Search for the cell housing the specified text and yield its [X, Y] center coordinate. 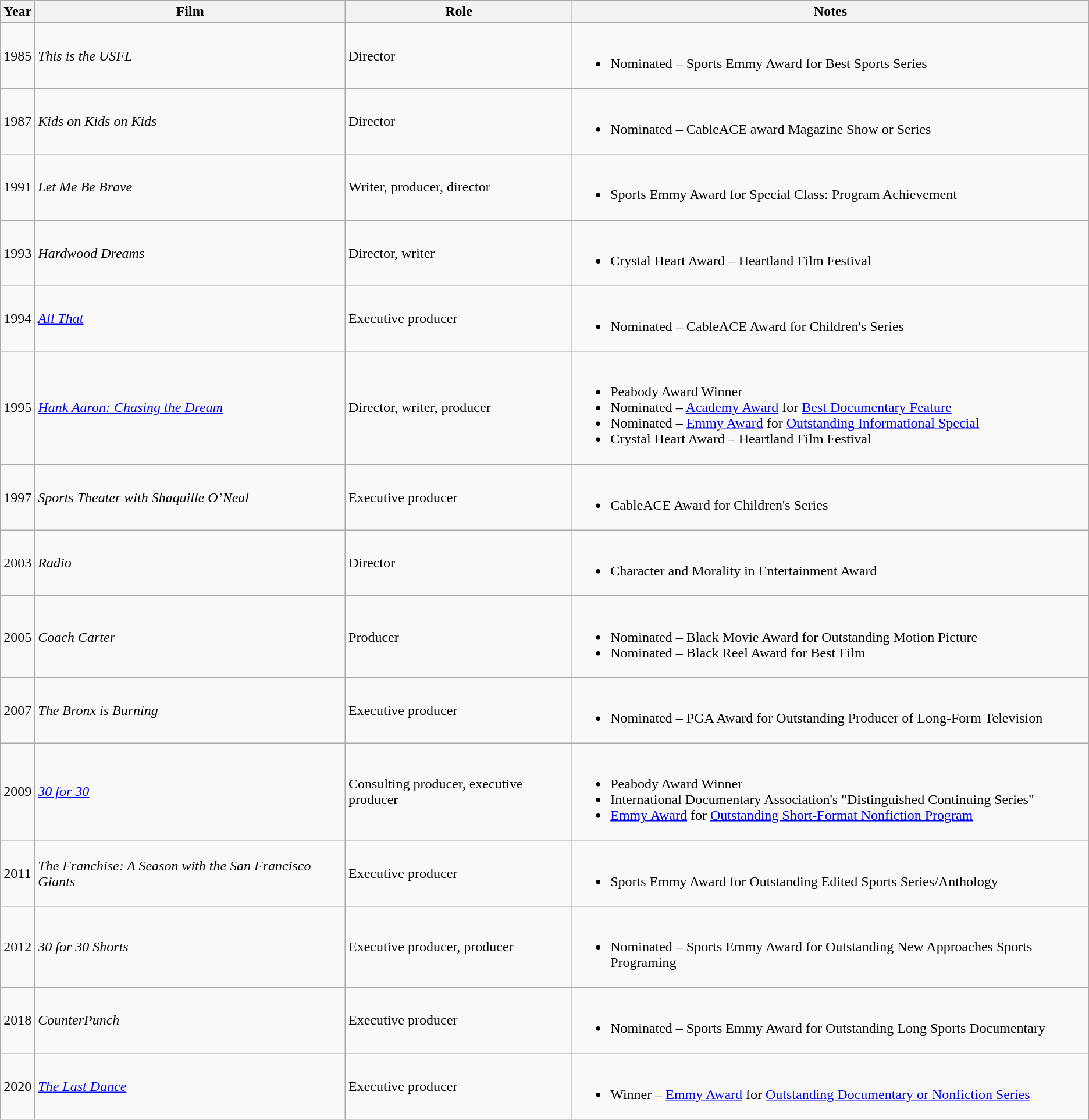
Sports Theater with Shaquille O’Neal [190, 497]
Sports Emmy Award for Outstanding Edited Sports Series/Anthology [831, 873]
Producer [459, 637]
The Last Dance [190, 1087]
1994 [17, 319]
Nominated – Sports Emmy Award for Outstanding New Approaches Sports Programing [831, 947]
CounterPunch [190, 1021]
1985 [17, 56]
Notes [831, 12]
Radio [190, 563]
2011 [17, 873]
Winner – Emmy Award for Outstanding Documentary or Nonfiction Series [831, 1087]
Crystal Heart Award – Heartland Film Festival [831, 253]
Nominated – Sports Emmy Award for Best Sports Series [831, 56]
Nominated – CableACE Award for Children's Series [831, 319]
1993 [17, 253]
Role [459, 12]
Writer, producer, director [459, 187]
The Bronx is Burning [190, 710]
Director, writer, producer [459, 408]
Kids on Kids on Kids [190, 121]
CableACE Award for Children's Series [831, 497]
Year [17, 12]
1987 [17, 121]
This is the USFL [190, 56]
Nominated – Sports Emmy Award for Outstanding Long Sports Documentary [831, 1021]
30 for 30 Shorts [190, 947]
2009 [17, 791]
Executive producer, producer [459, 947]
1997 [17, 497]
2018 [17, 1021]
Nominated – PGA Award for Outstanding Producer of Long-Form Television [831, 710]
Film [190, 12]
All That [190, 319]
Director, writer [459, 253]
2003 [17, 563]
Hank Aaron: Chasing the Dream [190, 408]
Character and Morality in Entertainment Award [831, 563]
Nominated – CableACE award Magazine Show or Series [831, 121]
2007 [17, 710]
2012 [17, 947]
Consulting producer, executive producer [459, 791]
2005 [17, 637]
Nominated – Black Movie Award for Outstanding Motion PictureNominated – Black Reel Award for Best Film [831, 637]
Let Me Be Brave [190, 187]
1995 [17, 408]
The Franchise: A Season with the San Francisco Giants [190, 873]
Sports Emmy Award for Special Class: Program Achievement [831, 187]
1991 [17, 187]
Coach Carter [190, 637]
30 for 30 [190, 791]
Hardwood Dreams [190, 253]
2020 [17, 1087]
